Provide the (x, y) coordinate of the cell's center where the given text is located.  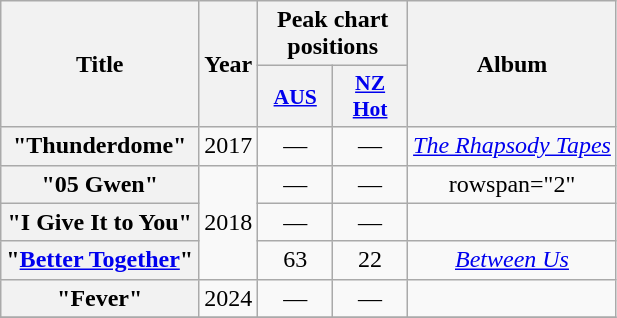
2018 (228, 222)
2024 (228, 298)
2017 (228, 146)
63 (296, 260)
Title (100, 64)
AUS (296, 96)
"I Give It to You" (100, 222)
22 (370, 260)
Between Us (512, 260)
The Rhapsody Tapes (512, 146)
Year (228, 64)
Peak chart positions (333, 34)
"Fever" (100, 298)
"Thunderdome" (100, 146)
"05 Gwen" (100, 184)
rowspan="2" (512, 184)
Album (512, 64)
"Better Together" (100, 260)
NZHot (370, 96)
